Capture the cell that displays the provided text and extract its (x, y) central coordinate. 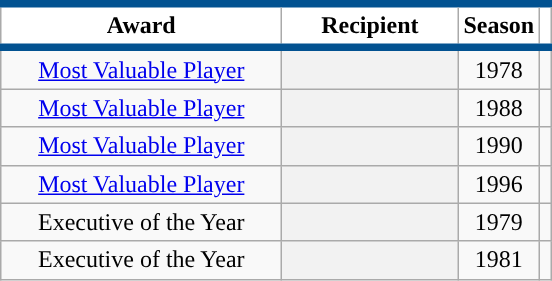
1988 (499, 108)
Season (499, 26)
Award (142, 26)
1978 (499, 68)
Recipient (370, 26)
1979 (499, 222)
1981 (499, 260)
1996 (499, 184)
1990 (499, 146)
